Output the [x, y] coordinate of the center of the cell containing the given text.  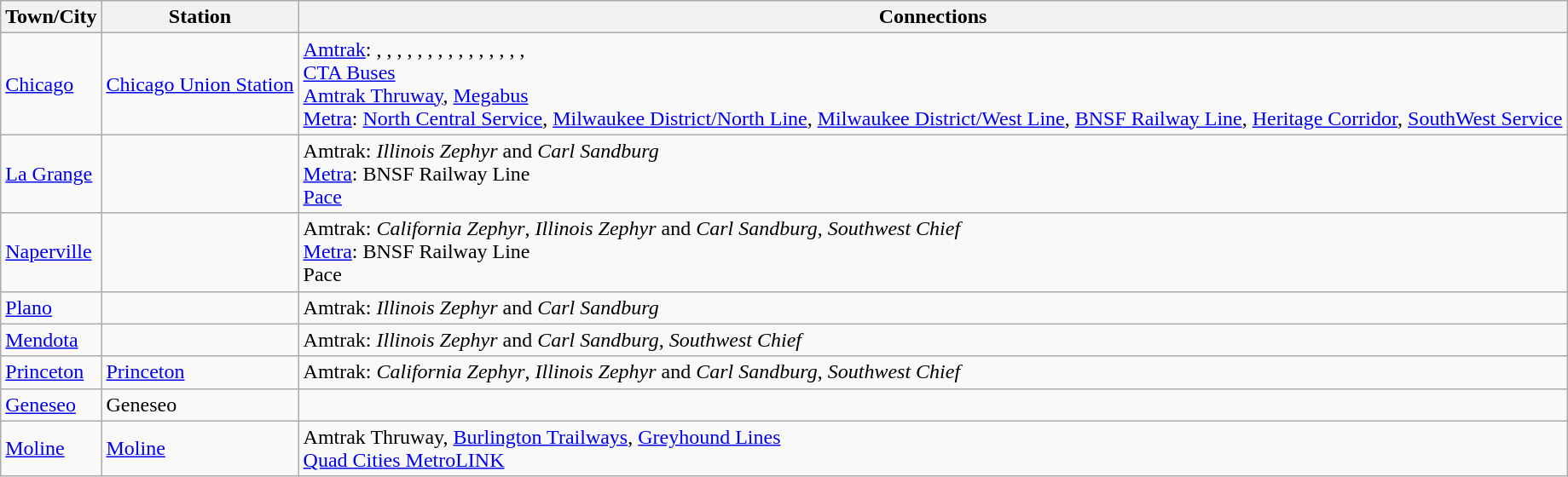
Amtrak: Illinois Zephyr and Carl Sandburg [933, 307]
Mendota [51, 340]
Town/City [51, 17]
Amtrak: Illinois Zephyr and Carl Sandburg, Southwest Chief [933, 340]
Plano [51, 307]
Amtrak: California Zephyr, Illinois Zephyr and Carl Sandburg, Southwest Chief [933, 372]
Chicago [51, 83]
Naperville [51, 252]
Connections [933, 17]
Amtrak: California Zephyr, Illinois Zephyr and Carl Sandburg, Southwest Chief Metra: BNSF Railway Line Pace [933, 252]
Chicago Union Station [200, 83]
La Grange [51, 174]
Amtrak: Illinois Zephyr and Carl Sandburg Metra: BNSF Railway Line Pace [933, 174]
Amtrak Thruway, Burlington Trailways, Greyhound Lines Quad Cities MetroLINK [933, 448]
Station [200, 17]
